Capture the cell that displays the provided text and extract its [x, y] central coordinate. 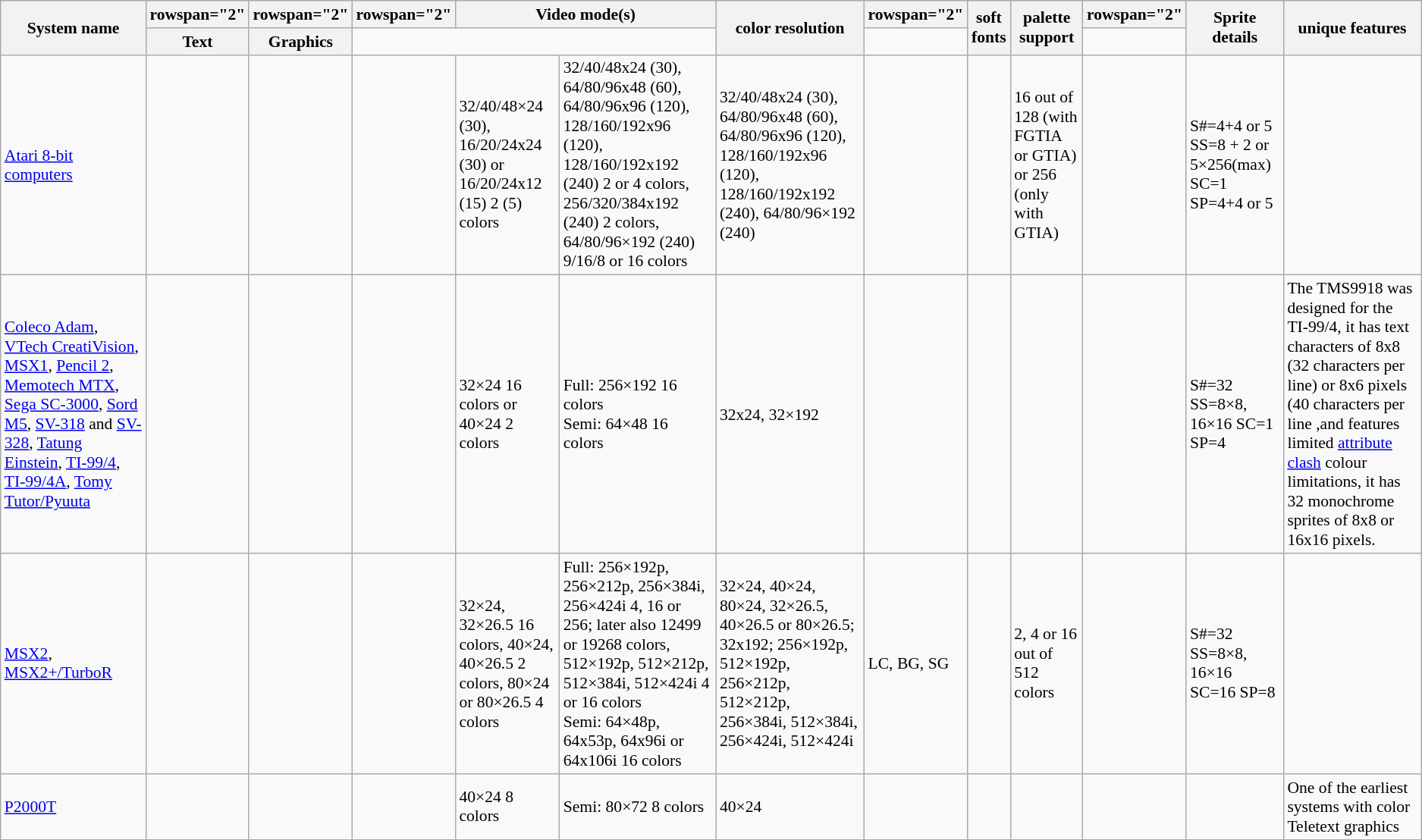
S#=32 SS=8×8, 16×16 SC=16 SP=8 [1235, 664]
S#=4+4 or 5 SS=8 + 2 or 5×256(max) SC=1 SP=4+4 or 5 [1235, 165]
MSX2, MSX2+/TurboR [74, 664]
S#=32 SS=8×8, 16×16 SC=1 SP=4 [1235, 414]
color resolution [790, 27]
System name [74, 27]
32×24, 40×24, 80×24, 32×26.5, 40×26.5 or 80×26.5; 32x192; 256×192p, 512×192p, 256×212p, 512×212p, 256×384i, 512×384i, 256×424i, 512×424i [790, 664]
One of the earliest systems with color Teletext graphics [1351, 807]
unique features [1351, 27]
Sprite details [1235, 27]
32x24, 32×192 [790, 414]
Graphics [300, 42]
Semi: 80×72 8 colors [638, 807]
Video mode(s) [585, 14]
soft fonts [989, 27]
40×24 8 colors [507, 807]
LC, BG, SG [915, 664]
P2000T [74, 807]
40×24 [790, 807]
2, 4 or 16 out of 512 colors [1047, 664]
palette support [1047, 27]
32×24 16 colors or 40×24 2 colors [507, 414]
Atari 8-bit computers [74, 165]
32/40/48×24 (30), 16/20/24x24 (30) or 16/20/24x12 (15) 2 (5) colors [507, 165]
Text [197, 42]
Full: 256×192 16 colorsSemi: 64×48 16 colors [638, 414]
32×24, 32×26.5 16 colors, 40×24, 40×26.5 2 colors, 80×24 or 80×26.5 4 colors [507, 664]
16 out of 128 (with FGTIA or GTIA) or 256 (only with GTIA) [1047, 165]
32/40/48x24 (30), 64/80/96x48 (60), 64/80/96x96 (120), 128/160/192x96 (120), 128/160/192x192 (240), 64/80/96×192 (240) [790, 165]
